Locate the cell with the specified text and output its [x, y] center coordinate. 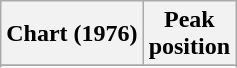
Chart (1976) [72, 34]
Peak position [189, 34]
